Extract the (X, Y) coordinate from the center of the cell holding the provided text.  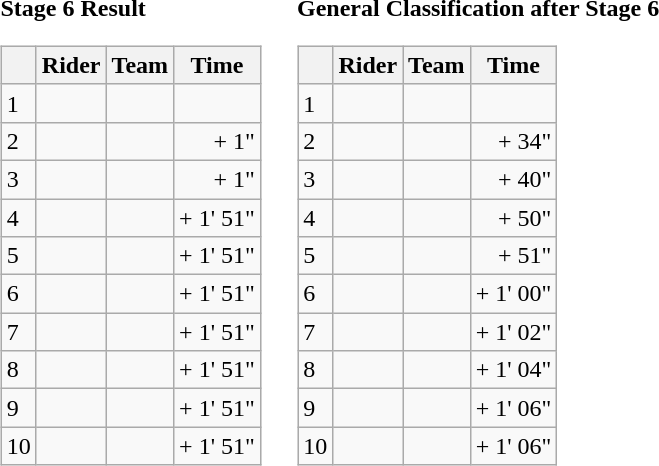
+ 1' 04" (514, 370)
+ 51" (514, 256)
+ 50" (514, 217)
+ 1' 02" (514, 332)
+ 40" (514, 179)
+ 34" (514, 141)
+ 1' 00" (514, 294)
